Return (X, Y) of the center of cell containing provided text 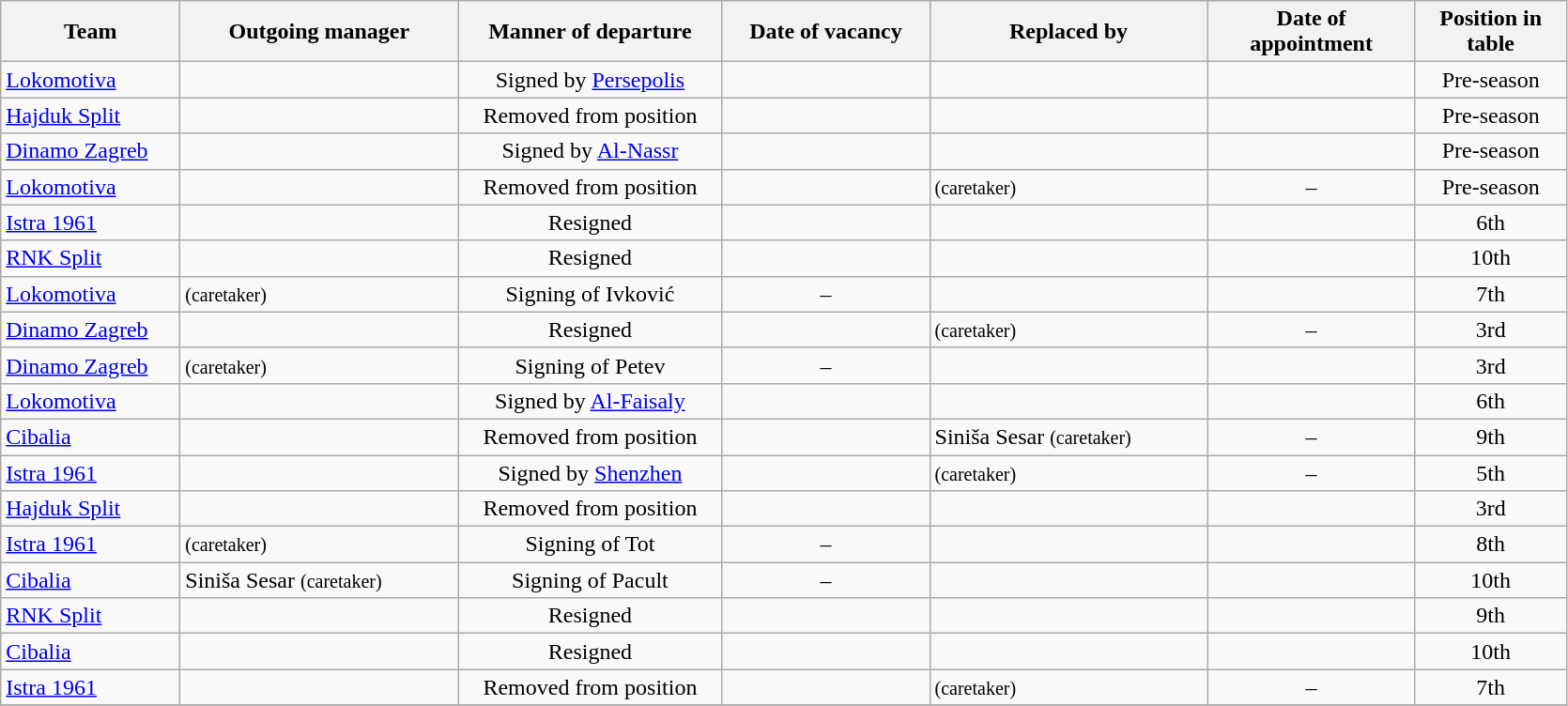
Date of appointment (1311, 32)
Position in table (1491, 32)
Signing of Petev (590, 365)
Manner of departure (590, 32)
Signed by Shenzhen (590, 472)
Signed by Al-Nassr (590, 151)
8th (1491, 545)
Signing of Tot (590, 545)
Replaced by (1068, 32)
Signed by Persepolis (590, 80)
Outgoing manager (319, 32)
5th (1491, 472)
Signing of Pacult (590, 580)
Signed by Al-Faisaly (590, 401)
Signing of Ivković (590, 294)
Date of vacancy (826, 32)
Team (90, 32)
